Identify which cell holds the provided text, then report its (x, y) central coordinate. 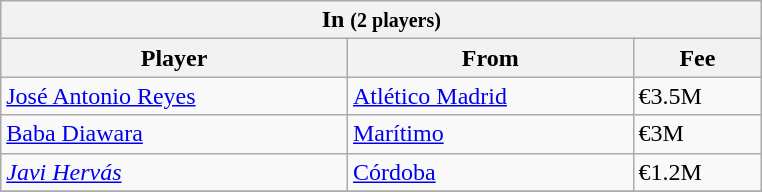
José Antonio Reyes (174, 96)
Córdoba (490, 172)
€3.5M (698, 96)
Baba Diawara (174, 134)
Player (174, 58)
From (490, 58)
€1.2M (698, 172)
Fee (698, 58)
Marítimo (490, 134)
€3M (698, 134)
Javi Hervás (174, 172)
Atlético Madrid (490, 96)
In (2 players) (382, 20)
